Extract the [x, y] coordinate from the center of the cell holding the provided text.  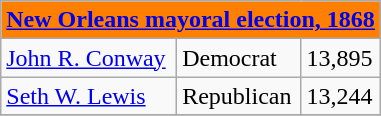
John R. Conway [89, 58]
Democrat [239, 58]
New Orleans mayoral election, 1868 [191, 20]
13,244 [341, 96]
Seth W. Lewis [89, 96]
13,895 [341, 58]
Republican [239, 96]
